Search for the cell housing the specified text and yield its [x, y] center coordinate. 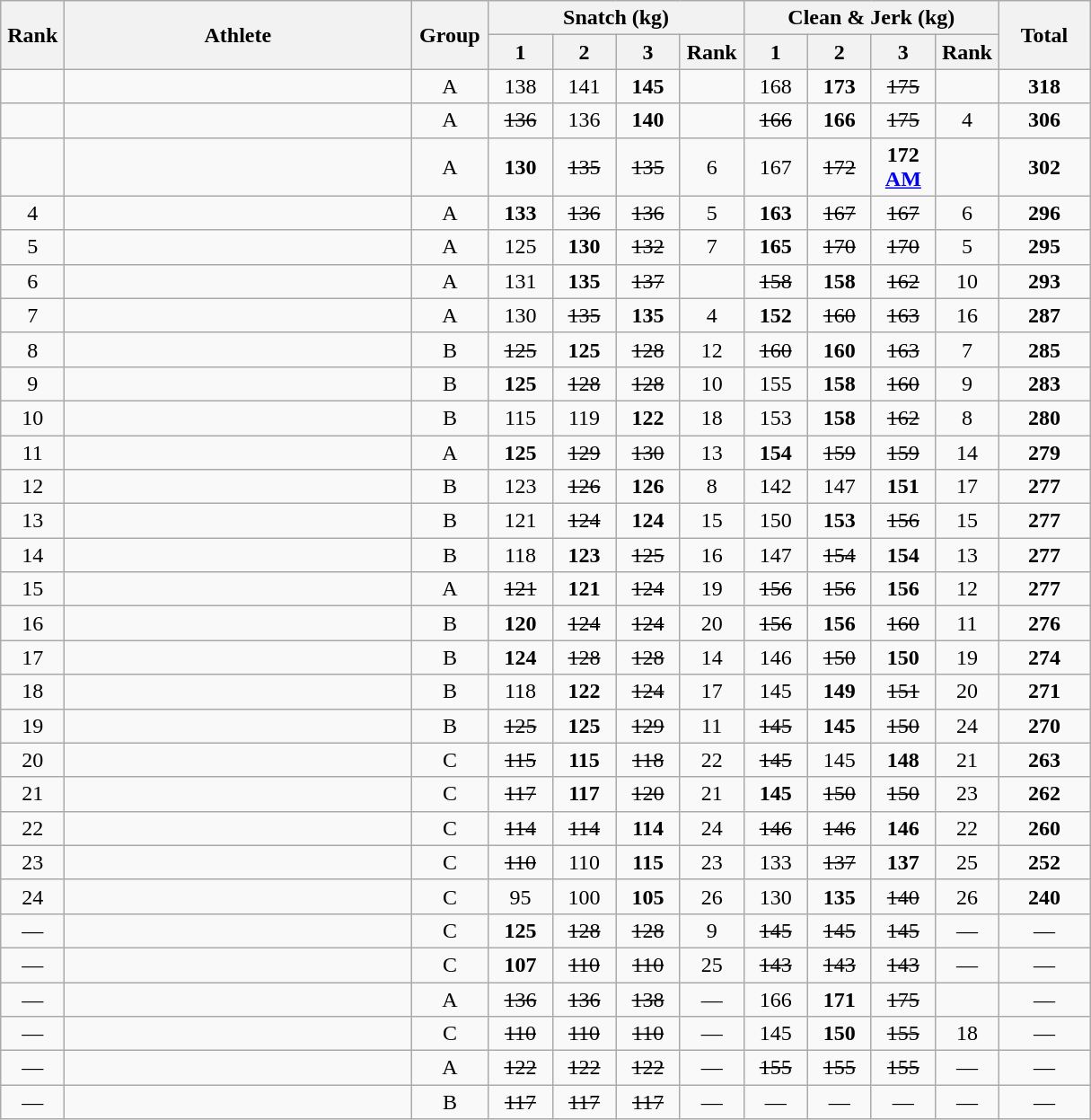
296 [1043, 213]
95 [521, 896]
171 [839, 1000]
240 [1043, 896]
141 [584, 86]
119 [584, 418]
252 [1043, 862]
293 [1043, 281]
Snatch (kg) [616, 18]
172 [839, 167]
105 [648, 896]
142 [776, 487]
262 [1043, 794]
283 [1043, 384]
100 [584, 896]
274 [1043, 657]
131 [521, 281]
270 [1043, 726]
149 [839, 692]
271 [1043, 692]
263 [1043, 760]
302 [1043, 167]
295 [1043, 247]
Total [1043, 35]
107 [521, 965]
287 [1043, 315]
318 [1043, 86]
173 [839, 86]
168 [776, 86]
Athlete [238, 35]
276 [1043, 623]
260 [1043, 828]
172 AM [903, 167]
280 [1043, 418]
285 [1043, 349]
Clean & Jerk (kg) [871, 18]
152 [776, 315]
165 [776, 247]
132 [648, 247]
279 [1043, 452]
306 [1043, 120]
Group [450, 35]
148 [903, 760]
